Detect which cell encompasses the target text, then output its (X, Y) center coordinate. 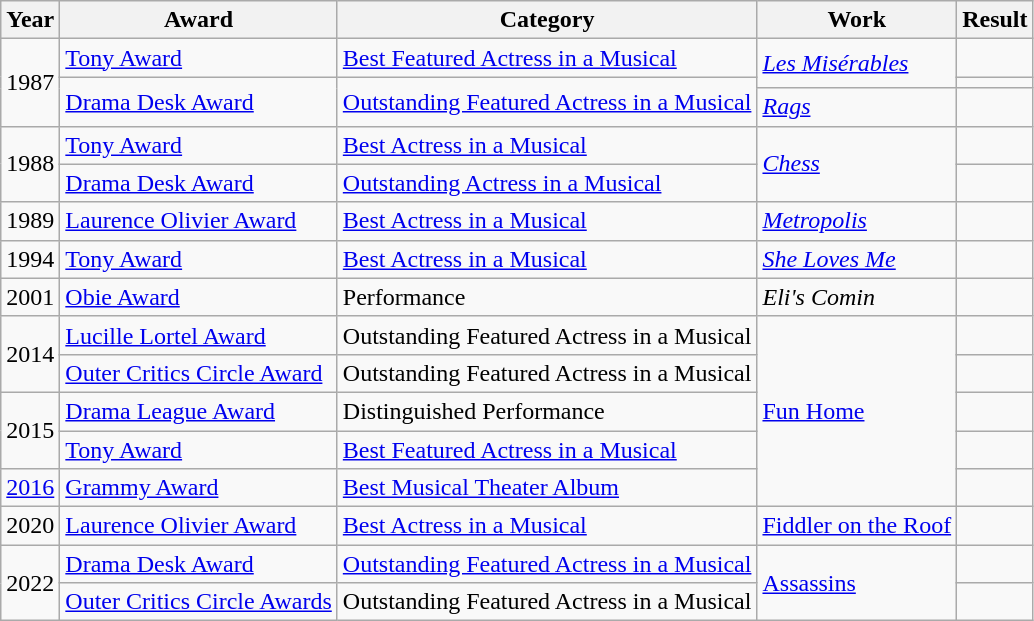
1987 (30, 82)
1989 (30, 221)
Lucille Lortel Award (198, 335)
Fiddler on the Roof (857, 526)
1994 (30, 259)
2015 (30, 430)
Les Misérables (857, 64)
Award (198, 20)
Rags (857, 107)
Grammy Award (198, 488)
Outer Critics Circle Awards (198, 602)
2014 (30, 354)
Chess (857, 164)
Obie Award (198, 297)
Outer Critics Circle Award (198, 373)
2001 (30, 297)
She Loves Me (857, 259)
2016 (30, 488)
Fun Home (857, 411)
Best Musical Theater Album (547, 488)
1988 (30, 164)
2022 (30, 583)
Work (857, 20)
Year (30, 20)
2020 (30, 526)
Eli's Comin (857, 297)
Assassins (857, 583)
Distinguished Performance (547, 411)
Metropolis (857, 221)
Drama League Award (198, 411)
Performance (547, 297)
Outstanding Actress in a Musical (547, 183)
Category (547, 20)
Result (995, 20)
